Provide the (x, y) coordinate of the cell's center where the given text is located.  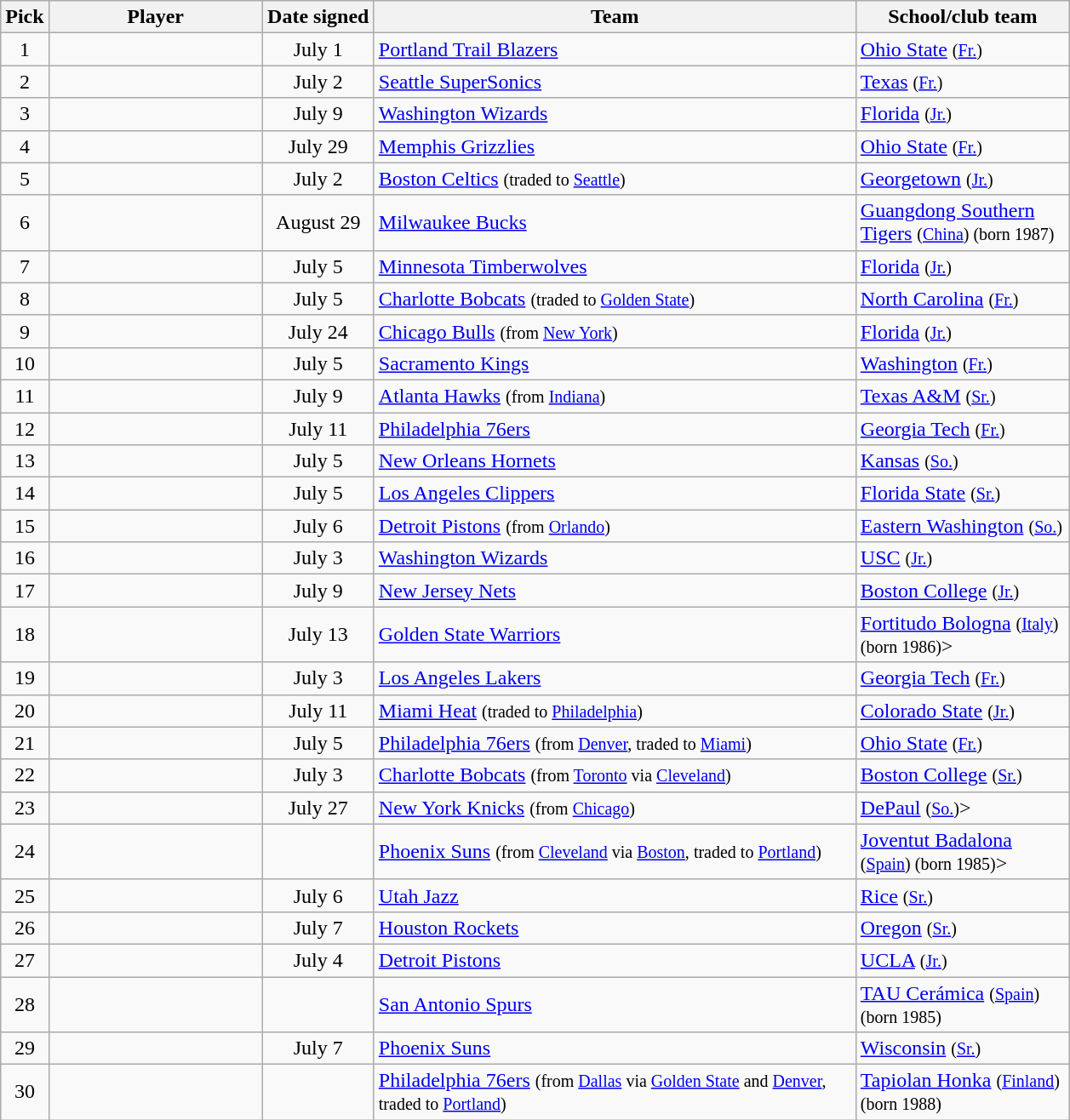
DePaul (So.)> (962, 808)
3 (25, 114)
Rice (Sr.) (962, 895)
School/club team (962, 17)
Golden State Warriors (615, 635)
11 (25, 396)
Tapiolan Honka (Finland) (born 1988) (962, 1093)
22 (25, 775)
New York Knicks (from Chicago) (615, 808)
16 (25, 558)
7 (25, 266)
Phoenix Suns (from Cleveland via Boston, traded to Portland) (615, 851)
Philadelphia 76ers (from Dallas via Golden State and Denver, traded to Portland) (615, 1093)
6 (25, 223)
15 (25, 526)
July 29 (318, 146)
Guangdong Southern Tigers (China) (born 1987) (962, 223)
Boston College (Sr.) (962, 775)
Portland Trail Blazers (615, 49)
2 (25, 82)
Georgetown (Jr.) (962, 179)
Boston Celtics (traded to Seattle) (615, 179)
Team (615, 17)
July 24 (318, 331)
July 4 (318, 960)
5 (25, 179)
UCLA (Jr.) (962, 960)
Washington (Fr.) (962, 363)
Minnesota Timberwolves (615, 266)
29 (25, 1049)
Philadelphia 76ers (615, 428)
Florida State (Sr.) (962, 494)
Utah Jazz (615, 895)
20 (25, 711)
Detroit Pistons (from Orlando) (615, 526)
25 (25, 895)
Phoenix Suns (615, 1049)
30 (25, 1093)
23 (25, 808)
Atlanta Hawks (from Indiana) (615, 396)
9 (25, 331)
10 (25, 363)
Seattle SuperSonics (615, 82)
26 (25, 928)
Philadelphia 76ers (from Denver, traded to Miami) (615, 743)
Fortitudo Bologna (Italy) (born 1986)> (962, 635)
28 (25, 1004)
Charlotte Bobcats (traded to Golden State) (615, 299)
13 (25, 461)
1 (25, 49)
TAU Cerámica (Spain) (born 1985) (962, 1004)
Los Angeles Lakers (615, 678)
Boston College (Jr.) (962, 591)
Chicago Bulls (from New York) (615, 331)
San Antonio Spurs (615, 1004)
19 (25, 678)
New Jersey Nets (615, 591)
USC (Jr.) (962, 558)
Texas (Fr.) (962, 82)
August 29 (318, 223)
21 (25, 743)
Miami Heat (traded to Philadelphia) (615, 711)
Joventut Badalona (Spain) (born 1985)> (962, 851)
Date signed (318, 17)
Sacramento Kings (615, 363)
8 (25, 299)
Houston Rockets (615, 928)
24 (25, 851)
Player (155, 17)
Colorado State (Jr.) (962, 711)
Memphis Grizzlies (615, 146)
4 (25, 146)
Kansas (So.) (962, 461)
July 1 (318, 49)
18 (25, 635)
Milwaukee Bucks (615, 223)
14 (25, 494)
17 (25, 591)
July 13 (318, 635)
Eastern Washington (So.) (962, 526)
12 (25, 428)
New Orleans Hornets (615, 461)
July 27 (318, 808)
27 (25, 960)
Detroit Pistons (615, 960)
Oregon (Sr.) (962, 928)
Wisconsin (Sr.) (962, 1049)
Pick (25, 17)
Los Angeles Clippers (615, 494)
Charlotte Bobcats (from Toronto via Cleveland) (615, 775)
Texas A&M (Sr.) (962, 396)
North Carolina (Fr.) (962, 299)
